Detect which cell encompasses the target text, then output its [X, Y] center coordinate. 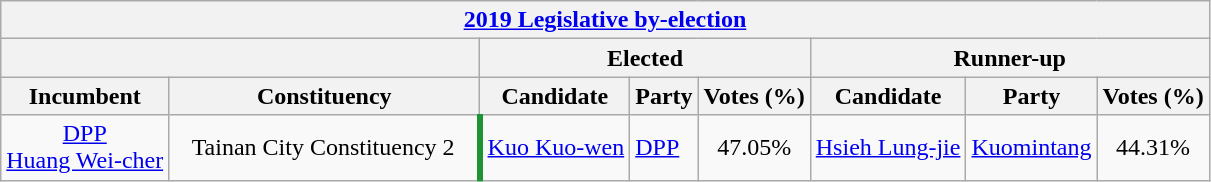
2019 Legislative by-election [605, 20]
Runner-up [1010, 58]
Incumbent [85, 96]
Tainan City Constituency 2 [324, 148]
DPPHuang Wei-cher [85, 148]
DPP [664, 148]
44.31% [1153, 148]
Kuo Kuo-wen [555, 148]
47.05% [754, 148]
Elected [645, 58]
Kuomintang [1032, 148]
Hsieh Lung-jie [888, 148]
Constituency [324, 96]
